Pinpoint the cell where the given text exists, returning its (X, Y) midpoint coordinate. 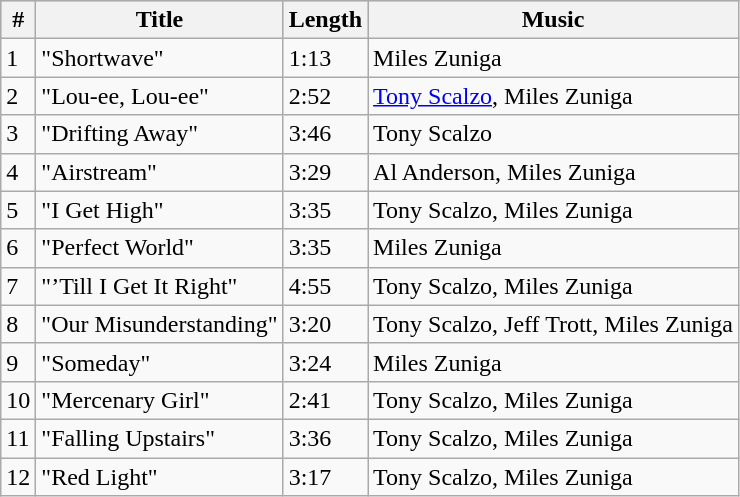
8 (18, 324)
3:29 (325, 172)
"Someday" (160, 362)
9 (18, 362)
1:13 (325, 58)
Tony Scalzo, Jeff Trott, Miles Zuniga (554, 324)
"I Get High" (160, 210)
4 (18, 172)
12 (18, 477)
"Drifting Away" (160, 134)
"Red Light" (160, 477)
"Airstream" (160, 172)
6 (18, 248)
Music (554, 20)
2:41 (325, 400)
Al Anderson, Miles Zuniga (554, 172)
Length (325, 20)
"Falling Upstairs" (160, 438)
# (18, 20)
7 (18, 286)
"Our Misunderstanding" (160, 324)
3:20 (325, 324)
Tony Scalzo (554, 134)
"’Till I Get It Right" (160, 286)
"Perfect World" (160, 248)
"Mercenary Girl" (160, 400)
3 (18, 134)
4:55 (325, 286)
Title (160, 20)
11 (18, 438)
3:24 (325, 362)
"Shortwave" (160, 58)
2 (18, 96)
2:52 (325, 96)
3:36 (325, 438)
"Lou-ee, Lou-ee" (160, 96)
5 (18, 210)
3:17 (325, 477)
3:46 (325, 134)
1 (18, 58)
10 (18, 400)
